From the cell containing the given text, extract its center point as [X, Y] coordinate. 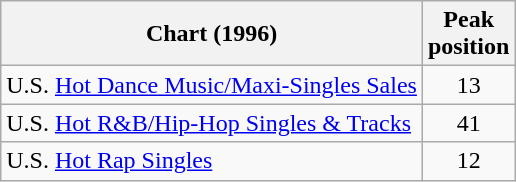
U.S. Hot Dance Music/Maxi-Singles Sales [212, 85]
U.S. Hot R&B/Hip-Hop Singles & Tracks [212, 123]
Chart (1996) [212, 34]
12 [468, 161]
41 [468, 123]
U.S. Hot Rap Singles [212, 161]
13 [468, 85]
Peakposition [468, 34]
